Capture the cell that displays the provided text and extract its (X, Y) central coordinate. 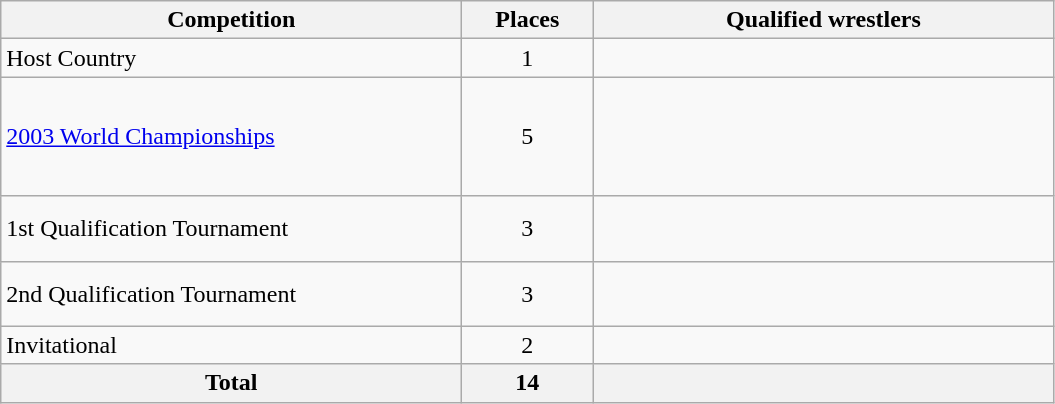
1 (528, 58)
1st Qualification Tournament (232, 228)
14 (528, 383)
Places (528, 20)
Invitational (232, 345)
Competition (232, 20)
Qualified wrestlers (824, 20)
Total (232, 383)
Host Country (232, 58)
2nd Qualification Tournament (232, 294)
2003 World Championships (232, 136)
5 (528, 136)
2 (528, 345)
